Provide the [X, Y] coordinate of the cell's center where the given text is located.  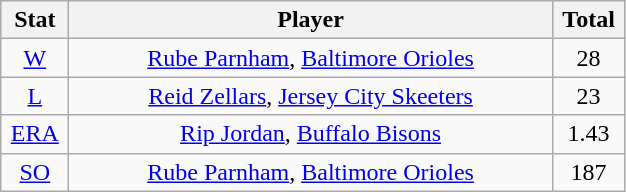
187 [588, 172]
23 [588, 96]
28 [588, 58]
L [35, 96]
Reid Zellars, Jersey City Skeeters [310, 96]
Player [310, 20]
ERA [35, 134]
Rip Jordan, Buffalo Bisons [310, 134]
Total [588, 20]
1.43 [588, 134]
SO [35, 172]
W [35, 58]
Stat [35, 20]
